Find where the given text appears and provide that cell's center as [X, Y] coordinate. 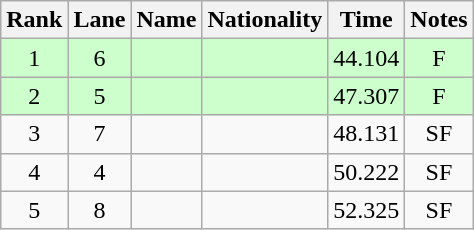
Time [366, 20]
3 [34, 134]
Name [166, 20]
6 [100, 58]
2 [34, 96]
Notes [439, 20]
Rank [34, 20]
7 [100, 134]
8 [100, 210]
Nationality [265, 20]
47.307 [366, 96]
52.325 [366, 210]
48.131 [366, 134]
44.104 [366, 58]
Lane [100, 20]
50.222 [366, 172]
1 [34, 58]
